For the text-containing cell, return its midpoint in (x, y) coordinate format. 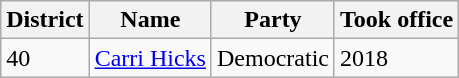
Carri Hicks (150, 58)
District (45, 20)
Democratic (272, 58)
Party (272, 20)
40 (45, 58)
Name (150, 20)
Took office (396, 20)
2018 (396, 58)
